Capture the cell that displays the provided text and extract its [x, y] central coordinate. 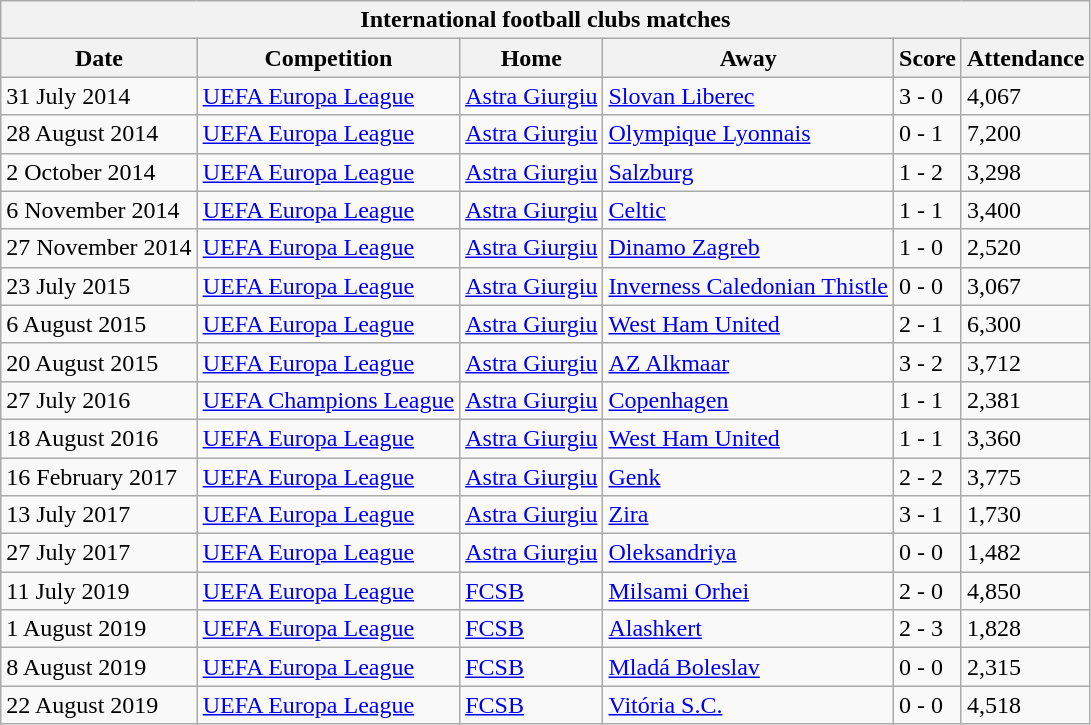
Zira [748, 515]
3,067 [1025, 286]
Milsami Orhei [748, 591]
27 July 2016 [99, 400]
13 July 2017 [99, 515]
Alashkert [748, 629]
11 July 2019 [99, 591]
Score [928, 58]
16 February 2017 [99, 477]
Attendance [1025, 58]
Mladá Boleslav [748, 667]
0 - 1 [928, 134]
Celtic [748, 210]
7,200 [1025, 134]
1 - 0 [928, 248]
4,518 [1025, 705]
3,712 [1025, 362]
AZ Alkmaar [748, 362]
28 August 2014 [99, 134]
Copenhagen [748, 400]
Olympique Lyonnais [748, 134]
Vitória S.C. [748, 705]
Date [99, 58]
3,400 [1025, 210]
Dinamo Zagreb [748, 248]
2 - 0 [928, 591]
Inverness Caledonian Thistle [748, 286]
4,850 [1025, 591]
Genk [748, 477]
Oleksandriya [748, 553]
UEFA Champions League [328, 400]
18 August 2016 [99, 438]
3,775 [1025, 477]
31 July 2014 [99, 96]
Salzburg [748, 172]
2 - 2 [928, 477]
Away [748, 58]
3,360 [1025, 438]
4,067 [1025, 96]
3,298 [1025, 172]
20 August 2015 [99, 362]
8 August 2019 [99, 667]
2,520 [1025, 248]
1,730 [1025, 515]
2,381 [1025, 400]
2,315 [1025, 667]
Home [532, 58]
23 July 2015 [99, 286]
2 October 2014 [99, 172]
22 August 2019 [99, 705]
27 November 2014 [99, 248]
3 - 2 [928, 362]
6 August 2015 [99, 324]
Slovan Liberec [748, 96]
6,300 [1025, 324]
International football clubs matches [546, 20]
Competition [328, 58]
2 - 3 [928, 629]
1 August 2019 [99, 629]
6 November 2014 [99, 210]
3 - 1 [928, 515]
1,482 [1025, 553]
3 - 0 [928, 96]
1,828 [1025, 629]
27 July 2017 [99, 553]
2 - 1 [928, 324]
1 - 2 [928, 172]
